Scan for the cell matching the given text and deliver its [X, Y] coordinate at center. 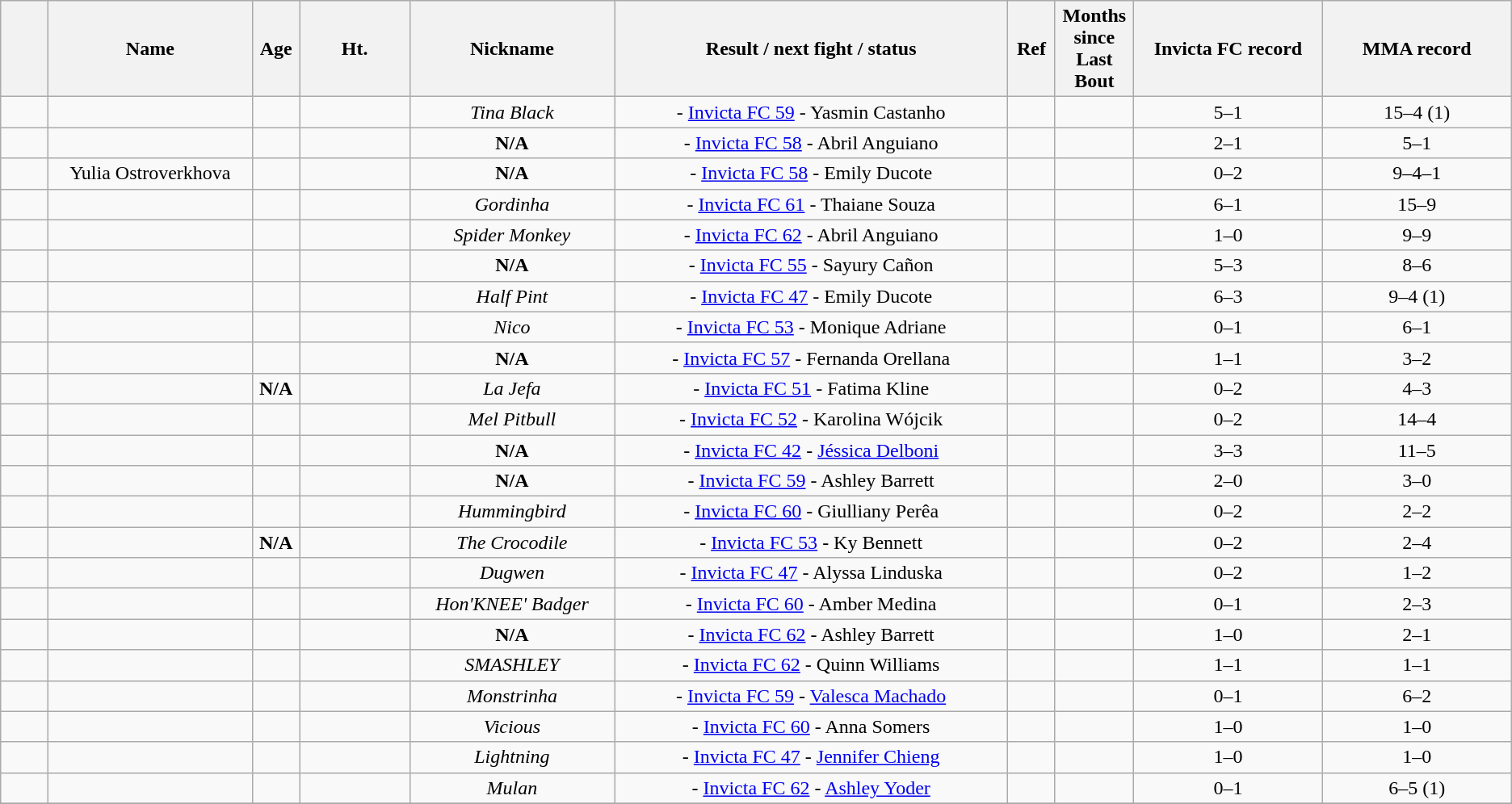
- Invicta FC 47 - Jennifer Chieng [811, 757]
Ht. [355, 48]
8–6 [1417, 266]
5–3 [1228, 266]
9–4 (1) [1417, 296]
- Invicta FC 55 - Sayury Cañon [811, 266]
9–9 [1417, 235]
2–0 [1228, 481]
6–5 (1) [1417, 788]
Months since Last Bout [1094, 48]
Spider Monkey [512, 235]
- Invicta FC 61 - Thaiane Souza [811, 204]
2–4 [1417, 542]
- Invicta FC 53 - Monique Adriane [811, 327]
Hummingbird [512, 512]
Age [275, 48]
- Invicta FC 62 - Ashley Yoder [811, 788]
Ref [1031, 48]
15–4 (1) [1417, 112]
MMA record [1417, 48]
6–3 [1228, 296]
Monstrinha [512, 696]
- Invicta FC 42 - Jéssica Delboni [811, 450]
Dugwen [512, 573]
- Invicta FC 59 - Ashley Barrett [811, 481]
3–2 [1417, 358]
Nickname [512, 48]
- Invicta FC 59 - Yasmin Castanho [811, 112]
Vicious [512, 727]
1–2 [1417, 573]
- Invicta FC 60 - Anna Somers [811, 727]
Hon'KNEE' Badger [512, 604]
Result / next fight / status [811, 48]
- Invicta FC 51 - Fatima Kline [811, 388]
Yulia Ostroverkhova [150, 174]
Nico [512, 327]
Tina Black [512, 112]
- Invicta FC 59 - Valesca Machado [811, 696]
- Invicta FC 47 - Alyssa Linduska [811, 573]
14–4 [1417, 419]
SMASHLEY [512, 665]
2–2 [1417, 512]
The Crocodile [512, 542]
11–5 [1417, 450]
2–3 [1417, 604]
- Invicta FC 47 - Emily Ducote [811, 296]
3–0 [1417, 481]
9–4–1 [1417, 174]
- Invicta FC 53 - Ky Bennett [811, 542]
3–3 [1228, 450]
Invicta FC record [1228, 48]
La Jefa [512, 388]
- Invicta FC 57 - Fernanda Orellana [811, 358]
- Invicta FC 60 - Giulliany Perêa [811, 512]
6–2 [1417, 696]
Half Pint [512, 296]
- Invicta FC 60 - Amber Medina [811, 604]
Mulan [512, 788]
Lightning [512, 757]
- Invicta FC 62 - Quinn Williams [811, 665]
- Invicta FC 62 - Abril Anguiano [811, 235]
Gordinha [512, 204]
- Invicta FC 52 - Karolina Wójcik [811, 419]
- Invicta FC 58 - Emily Ducote [811, 174]
- Invicta FC 62 - Ashley Barrett [811, 634]
4–3 [1417, 388]
- Invicta FC 58 - Abril Anguiano [811, 143]
15–9 [1417, 204]
Name [150, 48]
Mel Pitbull [512, 419]
